From the cell containing the given text, extract its center point as [X, Y] coordinate. 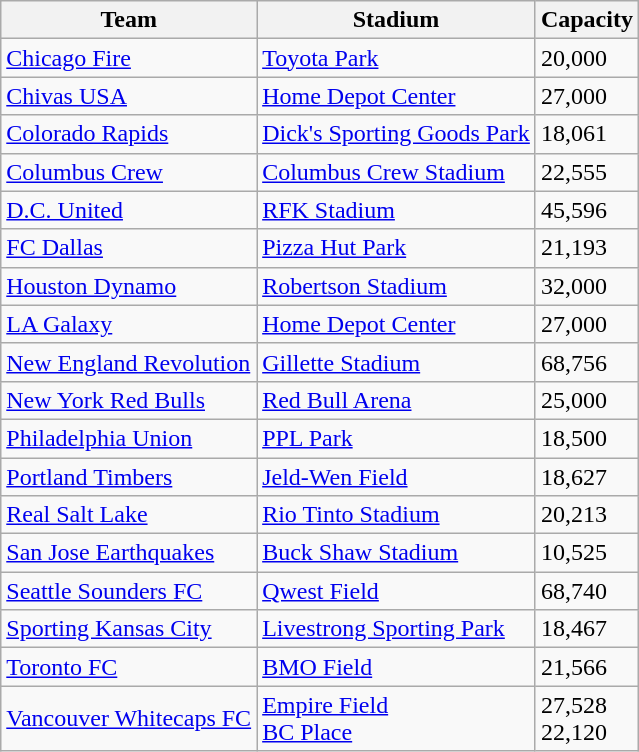
Robertson Stadium [396, 286]
Chicago Fire [129, 58]
68,756 [586, 362]
21,193 [586, 248]
Vancouver Whitecaps FC [129, 718]
New England Revolution [129, 362]
Pizza Hut Park [396, 248]
Gillette Stadium [396, 362]
21,566 [586, 667]
Jeld-Wen Field [396, 477]
Qwest Field [396, 591]
10,525 [586, 553]
FC Dallas [129, 248]
18,627 [586, 477]
LA Galaxy [129, 324]
Columbus Crew Stadium [396, 172]
45,596 [586, 210]
18,500 [586, 438]
22,555 [586, 172]
D.C. United [129, 210]
San Jose Earthquakes [129, 553]
Red Bull Arena [396, 400]
27,528 22,120 [586, 718]
Real Salt Lake [129, 515]
Philadelphia Union [129, 438]
Rio Tinto Stadium [396, 515]
Chivas USA [129, 96]
Houston Dynamo [129, 286]
PPL Park [396, 438]
25,000 [586, 400]
Sporting Kansas City [129, 629]
32,000 [586, 286]
Dick's Sporting Goods Park [396, 134]
Portland Timbers [129, 477]
Toyota Park [396, 58]
20,213 [586, 515]
18,467 [586, 629]
Seattle Sounders FC [129, 591]
RFK Stadium [396, 210]
New York Red Bulls [129, 400]
BMO Field [396, 667]
Toronto FC [129, 667]
Empire Field BC Place [396, 718]
Capacity [586, 20]
Livestrong Sporting Park [396, 629]
68,740 [586, 591]
18,061 [586, 134]
Buck Shaw Stadium [396, 553]
Colorado Rapids [129, 134]
Stadium [396, 20]
Team [129, 20]
20,000 [586, 58]
Columbus Crew [129, 172]
